For the text-containing cell, return its midpoint in (x, y) coordinate format. 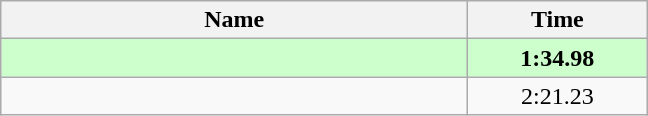
2:21.23 (558, 96)
1:34.98 (558, 58)
Name (234, 20)
Time (558, 20)
